Determine the (x, y) coordinate at the center of the cell enclosing the given text.  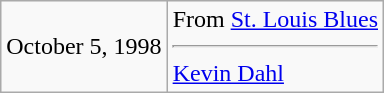
From St. Louis BluesKevin Dahl (275, 47)
October 5, 1998 (84, 47)
